Provide the [X, Y] coordinate of the cell's center where the given text is located.  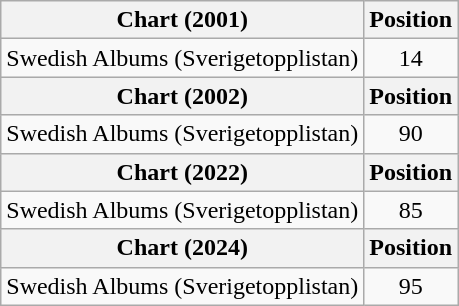
14 [411, 58]
95 [411, 286]
Chart (2024) [182, 248]
Chart (2022) [182, 172]
90 [411, 134]
Chart (2001) [182, 20]
Chart (2002) [182, 96]
85 [411, 210]
